Capture the cell that displays the provided text and extract its [X, Y] central coordinate. 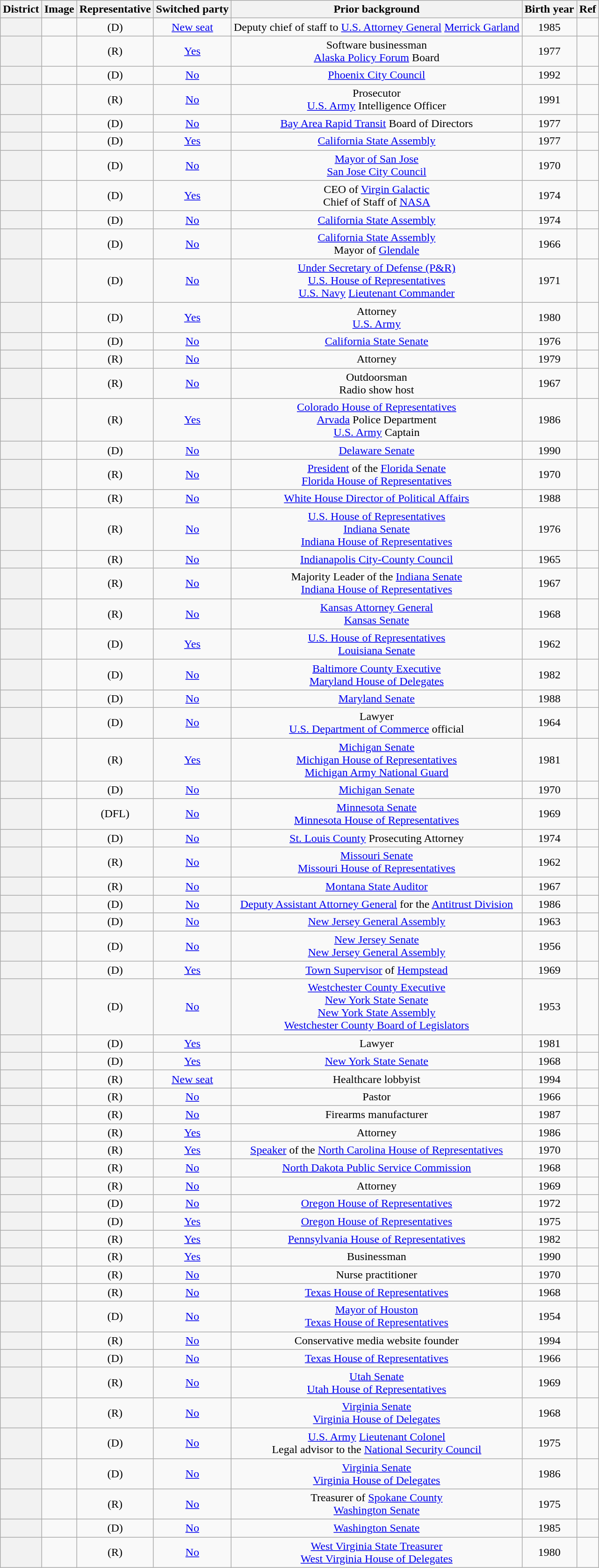
North Dakota Public Service Commission [376, 1168]
Westchester County ExecutiveNew York State SenateNew York State AssemblyWestchester County Board of Legislators [376, 1006]
Deputy chief of staff to U.S. Attorney General Merrick Garland [376, 27]
ProsecutorU.S. Army Intelligence Officer [376, 99]
Firearms manufacturer [376, 1114]
AttorneyU.S. Army [376, 317]
1963 [549, 922]
Businessman [376, 1257]
LawyerU.S. Department of Commerce official [376, 722]
New Jersey SenateNew Jersey General Assembly [376, 946]
Treasurer of Spokane CountyWashington Senate [376, 1504]
Conservative media website founder [376, 1340]
1965 [549, 559]
Colorado House of RepresentativesArvada Police DepartmentU.S. Army Captain [376, 420]
California State AssemblyMayor of Glendale [376, 244]
Michigan Senate [376, 790]
West Virginia State TreasurerWest Virginia House of Delegates [376, 1552]
Mayor of San JoseSan Jose City Council [376, 165]
CEO of Virgin GalacticChief of Staff of NASA [376, 195]
Michigan SenateMichigan House of RepresentativesMichigan Army National Guard [376, 760]
1972 [549, 1204]
California State Senate [376, 342]
Town Supervisor of Hempstead [376, 970]
Ref [587, 9]
Washington Senate [376, 1528]
Maryland Senate [376, 698]
Speaker of the North Carolina House of Representatives [376, 1150]
Birth year [549, 9]
Switched party [192, 9]
1979 [549, 359]
Representative [115, 9]
Nurse practitioner [376, 1275]
Utah SenateUtah House of Representatives [376, 1382]
Pennsylvania House of Representatives [376, 1239]
White House Director of Political Affairs [376, 499]
Phoenix City Council [376, 75]
St. Louis County Prosecuting Attorney [376, 838]
U.S. House of RepresentativesIndiana SenateIndiana House of Representatives [376, 529]
Minnesota SenateMinnesota House of Representatives [376, 814]
Baltimore County ExecutiveMaryland House of Delegates [376, 675]
President of the Florida SenateFlorida House of Representatives [376, 475]
Under Secretary of Defense (P&R)U.S. House of RepresentativesU.S. Navy Lieutenant Commander [376, 280]
Prior background [376, 9]
U.S. House of RepresentativesLouisiana Senate [376, 644]
1971 [549, 280]
New Jersey General Assembly [376, 922]
1956 [549, 946]
U.S. Army Lieutenant ColonelLegal advisor to the National Security Council [376, 1443]
OutdoorsmanRadio show host [376, 383]
Image [59, 9]
Majority Leader of the Indiana SenateIndiana House of Representatives [376, 583]
1964 [549, 722]
Delaware Senate [376, 450]
Montana State Auditor [376, 886]
Bay Area Rapid Transit Board of Directors [376, 123]
New York State Senate [376, 1061]
Lawyer [376, 1043]
Indianapolis City-County Council [376, 559]
Missouri SenateMissouri House of Representatives [376, 862]
(DFL) [115, 814]
1953 [549, 1006]
1992 [549, 75]
1991 [549, 99]
Software businessmanAlaska Policy Forum Board [376, 51]
Healthcare lobbyist [376, 1079]
District [21, 9]
Pastor [376, 1097]
1954 [549, 1317]
Kansas Attorney GeneralKansas Senate [376, 614]
1987 [549, 1114]
Deputy Assistant Attorney General for the Antitrust Division [376, 904]
Mayor of HoustonTexas House of Representatives [376, 1317]
